Identify which cell holds the provided text, then report its [X, Y] central coordinate. 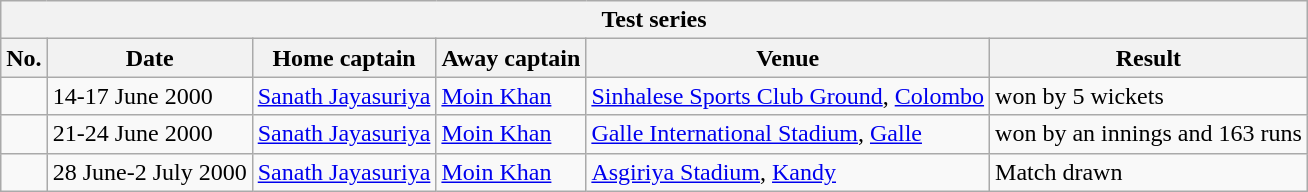
Asgiriya Stadium, Kandy [788, 172]
Result [1149, 58]
Away captain [511, 58]
14-17 June 2000 [150, 96]
won by an innings and 163 runs [1149, 134]
Date [150, 58]
21-24 June 2000 [150, 134]
28 June-2 July 2000 [150, 172]
Sinhalese Sports Club Ground, Colombo [788, 96]
Home captain [344, 58]
won by 5 wickets [1149, 96]
Test series [654, 20]
Venue [788, 58]
Galle International Stadium, Galle [788, 134]
No. [24, 58]
Match drawn [1149, 172]
